Capture the cell that displays the provided text and extract its (x, y) central coordinate. 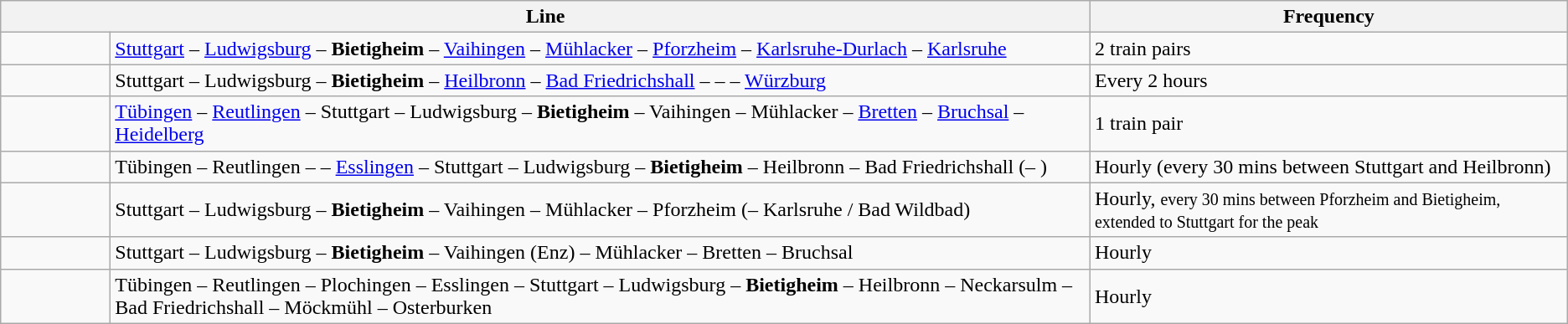
Frequency (1328, 17)
Hourly (every 30 mins between Stuttgart and Heilbronn) (1328, 167)
Every 2 hours (1328, 80)
2 train pairs (1328, 49)
Line (546, 17)
Tübingen – Reutlingen – Stuttgart – Ludwigsburg – Bietigheim – Vaihingen – Mühlacker – Bretten – Bruchsal – Heidelberg (601, 124)
Stuttgart – Ludwigsburg – Bietigheim – Vaihingen (Enz) – Mühlacker – Bretten – Bruchsal (601, 253)
1 train pair (1328, 124)
Stuttgart – Ludwigsburg – Bietigheim – Vaihingen – Mühlacker – Pforzheim (– Karlsruhe / Bad Wildbad) (601, 209)
Hourly, every 30 mins between Pforzheim and Bietigheim, extended to Stuttgart for the peak (1328, 209)
Tübingen – Reutlingen – – Esslingen – Stuttgart – Ludwigsburg – Bietigheim – Heilbronn – Bad Friedrichshall (– ) (601, 167)
Stuttgart – Ludwigsburg – Bietigheim – Vaihingen – Mühlacker – Pforzheim – Karlsruhe-Durlach – Karlsruhe (601, 49)
Stuttgart – Ludwigsburg – Bietigheim – Heilbronn – Bad Friedrichshall – – – Würzburg (601, 80)
